Identify which cell holds the provided text, then report its [X, Y] central coordinate. 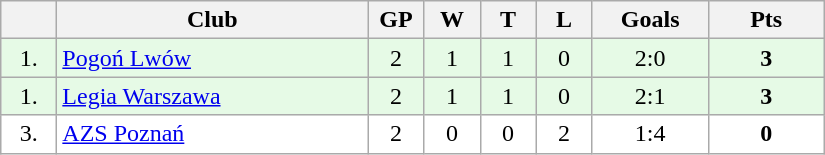
AZS Poznań [212, 134]
L [564, 20]
Club [212, 20]
Goals [650, 20]
3. [29, 134]
Pts [766, 20]
2:0 [650, 58]
T [508, 20]
Pogoń Lwów [212, 58]
2:1 [650, 96]
GP [396, 20]
W [452, 20]
1:4 [650, 134]
Legia Warszawa [212, 96]
